Find where the given text appears and provide that cell's center as (x, y) coordinate. 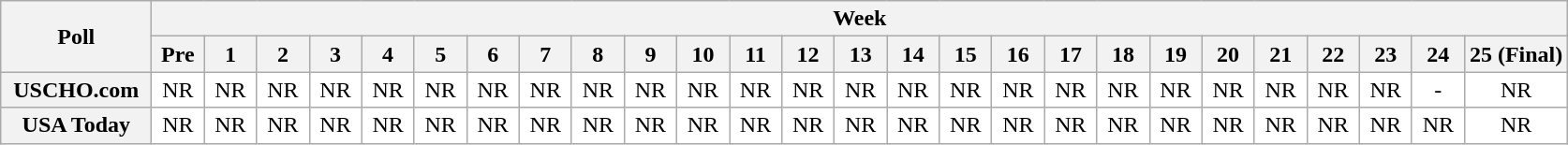
- (1438, 90)
1 (230, 54)
25 (Final) (1516, 54)
USA Today (77, 125)
8 (598, 54)
23 (1385, 54)
Pre (178, 54)
USCHO.com (77, 90)
14 (913, 54)
5 (440, 54)
7 (545, 54)
Week (860, 19)
Poll (77, 36)
21 (1280, 54)
2 (283, 54)
16 (1018, 54)
3 (335, 54)
15 (966, 54)
10 (703, 54)
24 (1438, 54)
22 (1333, 54)
6 (493, 54)
12 (808, 54)
17 (1071, 54)
18 (1123, 54)
9 (650, 54)
13 (861, 54)
11 (755, 54)
4 (388, 54)
19 (1176, 54)
20 (1228, 54)
